Detect which cell encompasses the target text, then output its (x, y) center coordinate. 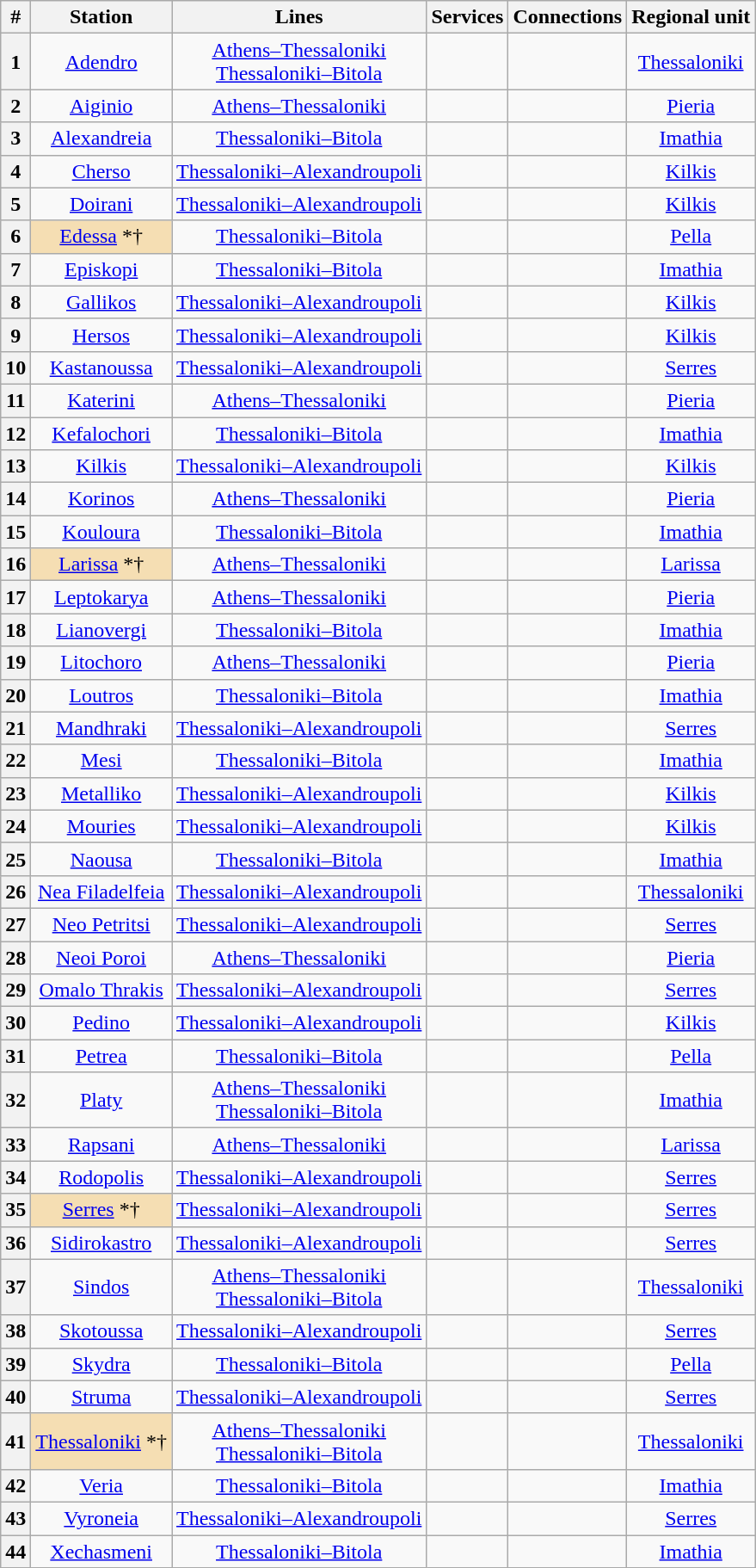
Xechasmeni (101, 1552)
25 (15, 859)
31 (15, 1056)
36 (15, 1243)
Alexandreia (101, 139)
Thessaloniki *† (101, 1441)
Lianovergi (101, 630)
28 (15, 958)
Loutros (101, 695)
Mandhraki (101, 728)
41 (15, 1441)
21 (15, 728)
Pedino (101, 1023)
Skydra (101, 1364)
2 (15, 106)
Kefalochori (101, 433)
Lines (299, 17)
Edessa *† (101, 237)
40 (15, 1397)
11 (15, 400)
Regional unit (691, 17)
Veria (101, 1485)
7 (15, 269)
Episkopi (101, 269)
6 (15, 237)
Doirani (101, 204)
12 (15, 433)
34 (15, 1177)
Hersos (101, 335)
3 (15, 139)
Sidirokastro (101, 1243)
Mesi (101, 761)
Cherso (101, 171)
Serres *† (101, 1210)
33 (15, 1145)
24 (15, 826)
42 (15, 1485)
4 (15, 171)
30 (15, 1023)
29 (15, 991)
1 (15, 62)
27 (15, 924)
19 (15, 663)
Mouries (101, 826)
13 (15, 466)
Nea Filadelfeia (101, 892)
5 (15, 204)
Station (101, 17)
Omalo Thrakis (101, 991)
18 (15, 630)
Sindos (101, 1287)
Litochoro (101, 663)
9 (15, 335)
Vyroneia (101, 1518)
Naousa (101, 859)
Neoi Poroi (101, 958)
23 (15, 793)
Metalliko (101, 793)
38 (15, 1331)
15 (15, 532)
Platy (101, 1100)
Kouloura (101, 532)
26 (15, 892)
16 (15, 565)
Katerini (101, 400)
Adendro (101, 62)
Petrea (101, 1056)
Rapsani (101, 1145)
43 (15, 1518)
8 (15, 302)
Korinos (101, 499)
Rodopolis (101, 1177)
Services (468, 17)
Connections (568, 17)
Kastanoussa (101, 367)
14 (15, 499)
37 (15, 1287)
Leptokarya (101, 597)
39 (15, 1364)
17 (15, 597)
Aiginio (101, 106)
Gallikos (101, 302)
Struma (101, 1397)
32 (15, 1100)
35 (15, 1210)
Skotoussa (101, 1331)
10 (15, 367)
20 (15, 695)
44 (15, 1552)
Larissa *† (101, 565)
22 (15, 761)
Neo Petritsi (101, 924)
# (15, 17)
